Locate the cell with the specified text and output its [x, y] center coordinate. 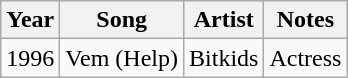
Song [122, 20]
Year [30, 20]
Notes [306, 20]
Artist [224, 20]
1996 [30, 58]
Actress [306, 58]
Vem (Help) [122, 58]
Bitkids [224, 58]
